Identify which cell holds the provided text, then report its (x, y) central coordinate. 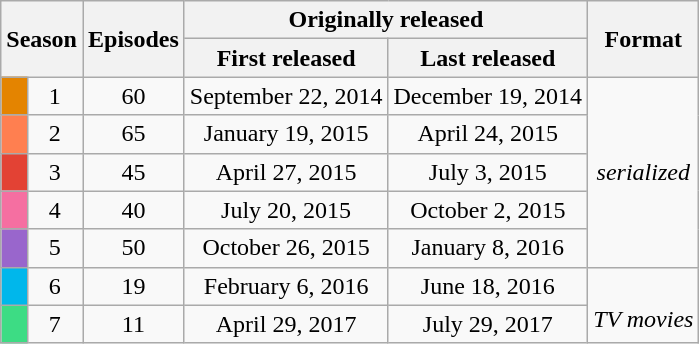
7 (54, 324)
September 22, 2014 (286, 96)
April 27, 2015 (286, 172)
October 2, 2015 (488, 210)
Last released (488, 58)
65 (133, 134)
1 (54, 96)
11 (133, 324)
50 (133, 248)
June 18, 2016 (488, 286)
Season (42, 39)
6 (54, 286)
January 19, 2015 (286, 134)
April 29, 2017 (286, 324)
3 (54, 172)
First released (286, 58)
60 (133, 96)
serialized (644, 172)
5 (54, 248)
April 24, 2015 (488, 134)
December 19, 2014 (488, 96)
Originally released (386, 20)
July 29, 2017 (488, 324)
2 (54, 134)
July 20, 2015 (286, 210)
19 (133, 286)
January 8, 2016 (488, 248)
February 6, 2016 (286, 286)
July 3, 2015 (488, 172)
40 (133, 210)
Format (644, 39)
October 26, 2015 (286, 248)
45 (133, 172)
Episodes (133, 39)
4 (54, 210)
TV movies (644, 305)
